Provide the [x, y] coordinate of the cell's center where the given text is located.  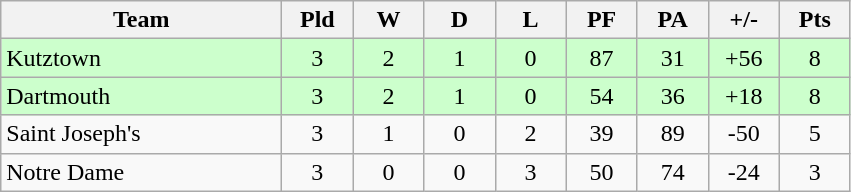
L [530, 20]
Saint Joseph's [142, 134]
5 [814, 134]
-50 [744, 134]
39 [602, 134]
54 [602, 96]
Pld [318, 20]
74 [672, 172]
Notre Dame [142, 172]
50 [602, 172]
Team [142, 20]
87 [602, 58]
PF [602, 20]
Pts [814, 20]
-24 [744, 172]
89 [672, 134]
+18 [744, 96]
31 [672, 58]
+56 [744, 58]
Dartmouth [142, 96]
36 [672, 96]
PA [672, 20]
+/- [744, 20]
D [460, 20]
Kutztown [142, 58]
W [388, 20]
